Provide the (X, Y) coordinate of the cell's center where the given text is located.  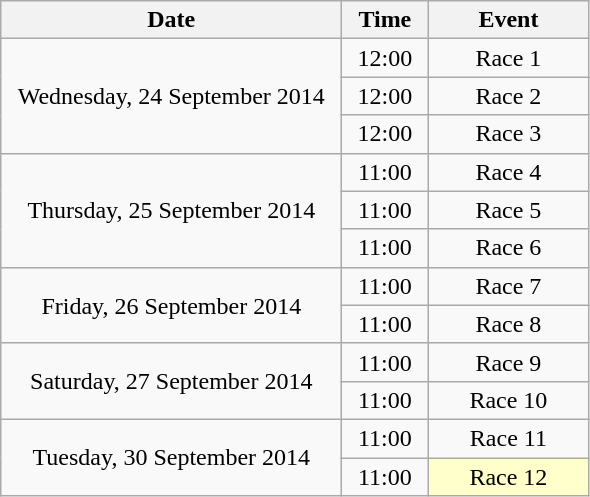
Time (385, 20)
Tuesday, 30 September 2014 (172, 457)
Wednesday, 24 September 2014 (172, 96)
Event (508, 20)
Race 5 (508, 210)
Date (172, 20)
Race 4 (508, 172)
Race 9 (508, 362)
Race 6 (508, 248)
Thursday, 25 September 2014 (172, 210)
Race 1 (508, 58)
Friday, 26 September 2014 (172, 305)
Race 12 (508, 477)
Race 10 (508, 400)
Race 3 (508, 134)
Race 8 (508, 324)
Race 2 (508, 96)
Race 7 (508, 286)
Race 11 (508, 438)
Saturday, 27 September 2014 (172, 381)
